Determine the [X, Y] coordinate at the center of the cell enclosing the given text.  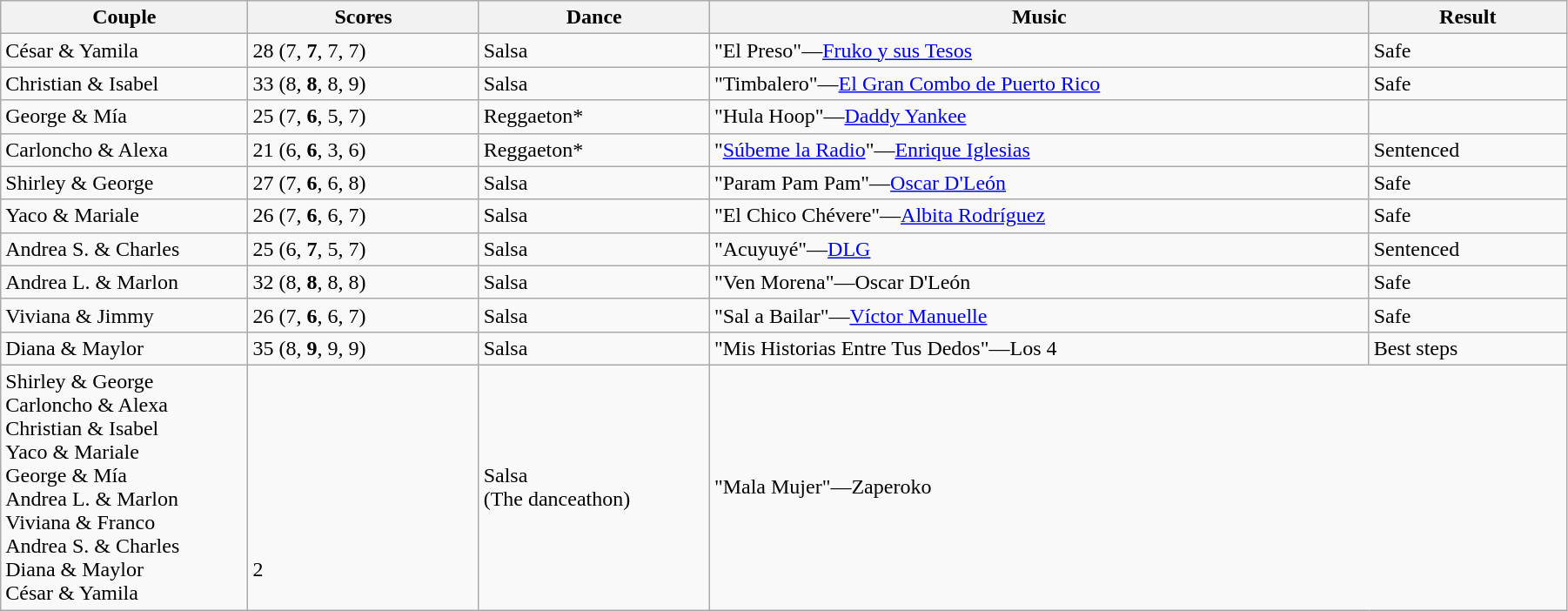
Music [1039, 17]
"Timbalero"—El Gran Combo de Puerto Rico [1039, 84]
Yaco & Mariale [124, 216]
27 (7, 6, 6, 8) [364, 183]
Scores [364, 17]
2 [364, 487]
"El Chico Chévere"—Albita Rodríguez [1039, 216]
Carloncho & Alexa [124, 150]
28 (7, 7, 7, 7) [364, 50]
21 (6, 6, 3, 6) [364, 150]
Result [1467, 17]
"Ven Morena"—Oscar D'León [1039, 282]
Best steps [1467, 348]
"Mis Historias Entre Tus Dedos"—Los 4 [1039, 348]
"Param Pam Pam"—Oscar D'León [1039, 183]
"Hula Hoop"—Daddy Yankee [1039, 117]
"Súbeme la Radio"—Enrique Iglesias [1039, 150]
35 (8, 9, 9, 9) [364, 348]
Dance [593, 17]
33 (8, 8, 8, 9) [364, 84]
Shirley & George [124, 183]
"Mala Mujer"—Zaperoko [1138, 487]
"Sal a Bailar"—Víctor Manuelle [1039, 315]
25 (7, 6, 5, 7) [364, 117]
"El Preso"—Fruko y sus Tesos [1039, 50]
"Acuyuyé"—DLG [1039, 249]
Viviana & Jimmy [124, 315]
Diana & Maylor [124, 348]
32 (8, 8, 8, 8) [364, 282]
Andrea L. & Marlon [124, 282]
25 (6, 7, 5, 7) [364, 249]
Salsa(The danceathon) [593, 487]
George & Mía [124, 117]
Andrea S. & Charles [124, 249]
César & Yamila [124, 50]
Christian & Isabel [124, 84]
Couple [124, 17]
